Provide the [x, y] coordinate of the cell's center where the given text is located.  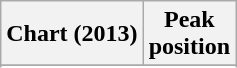
Peakposition [189, 34]
Chart (2013) [72, 34]
